Identify which cell holds the provided text, then report its [x, y] central coordinate. 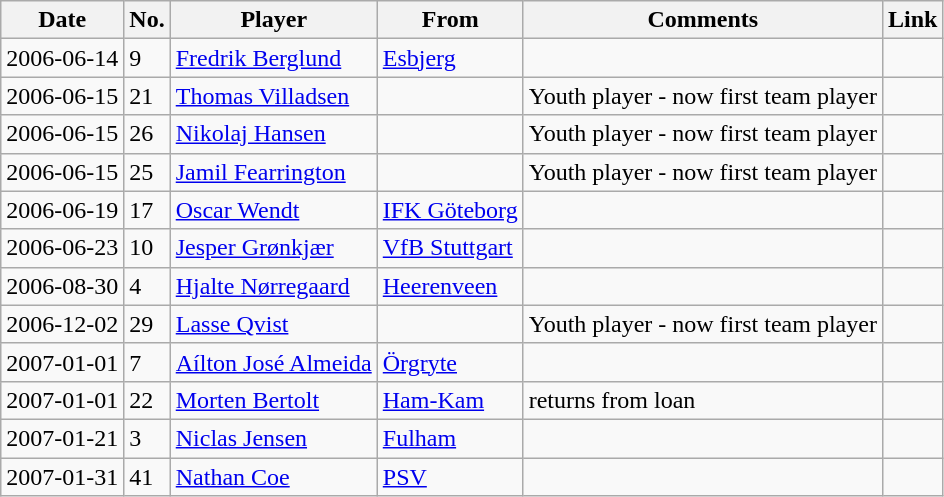
returns from loan [702, 400]
9 [147, 58]
2007-01-21 [62, 438]
22 [147, 400]
3 [147, 438]
PSV [450, 477]
7 [147, 362]
41 [147, 477]
IFK Göteborg [450, 210]
Ham-Kam [450, 400]
From [450, 20]
Jesper Grønkjær [274, 248]
Örgryte [450, 362]
Lasse Qvist [274, 324]
2006-12-02 [62, 324]
Link [912, 20]
26 [147, 134]
2006-06-19 [62, 210]
VfB Stuttgart [450, 248]
21 [147, 96]
Date [62, 20]
Fredrik Berglund [274, 58]
2006-08-30 [62, 286]
Aílton José Almeida [274, 362]
25 [147, 172]
Fulham [450, 438]
Comments [702, 20]
Morten Bertolt [274, 400]
Hjalte Nørregaard [274, 286]
No. [147, 20]
Oscar Wendt [274, 210]
Nikolaj Hansen [274, 134]
Jamil Fearrington [274, 172]
29 [147, 324]
Thomas Villadsen [274, 96]
4 [147, 286]
2007-01-31 [62, 477]
10 [147, 248]
Esbjerg [450, 58]
2006-06-14 [62, 58]
17 [147, 210]
Player [274, 20]
Nathan Coe [274, 477]
Niclas Jensen [274, 438]
Heerenveen [450, 286]
2006-06-23 [62, 248]
